Detect which cell encompasses the target text, then output its [X, Y] center coordinate. 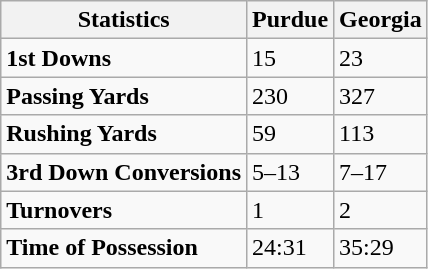
Purdue [290, 20]
113 [381, 134]
1st Downs [124, 58]
Rushing Yards [124, 134]
23 [381, 58]
327 [381, 96]
Time of Possession [124, 248]
230 [290, 96]
5–13 [290, 172]
7–17 [381, 172]
Passing Yards [124, 96]
59 [290, 134]
Statistics [124, 20]
24:31 [290, 248]
1 [290, 210]
Turnovers [124, 210]
2 [381, 210]
15 [290, 58]
Georgia [381, 20]
3rd Down Conversions [124, 172]
35:29 [381, 248]
